Scan for the cell matching the given text and deliver its [x, y] coordinate at center. 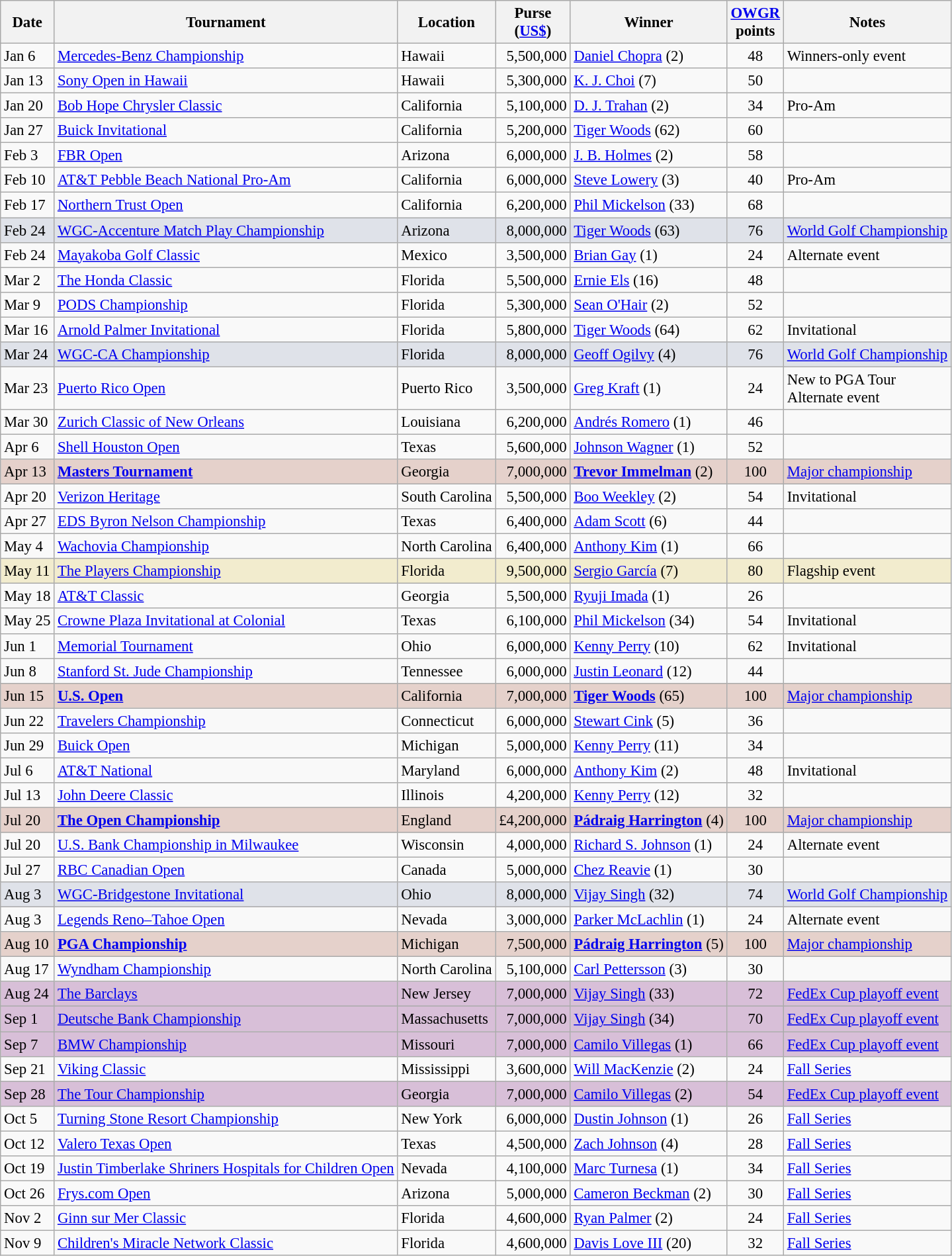
46 [756, 422]
Stewart Cink (5) [648, 721]
Aug 10 [28, 944]
WGC-Accenture Match Play Championship [226, 230]
Legends Reno–Tahoe Open [226, 920]
U.S. Bank Championship in Milwaukee [226, 845]
Puerto Rico Open [226, 388]
Verizon Heritage [226, 497]
WGC-CA Championship [226, 355]
OWGRpoints [756, 22]
Tiger Woods (64) [648, 330]
New to PGA TourAlternate event [867, 388]
Tiger Woods (65) [648, 695]
Northern Trust Open [226, 205]
Jun 15 [28, 695]
Wisconsin [447, 845]
Phil Mickelson (34) [648, 621]
Geoff Ogilvy (4) [648, 355]
K. J. Choi (7) [648, 81]
40 [756, 181]
Mar 9 [28, 304]
Connecticut [447, 721]
Kenny Perry (12) [648, 795]
Vijay Singh (33) [648, 995]
Boo Weekley (2) [648, 497]
9,500,000 [533, 571]
Cameron Beckman (2) [648, 1193]
Deutsche Bank Championship [226, 1019]
EDS Byron Nelson Championship [226, 521]
Kenny Perry (11) [648, 746]
Mar 30 [28, 422]
4,100,000 [533, 1169]
Jan 13 [28, 81]
Justin Timberlake Shriners Hospitals for Children Open [226, 1169]
Oct 26 [28, 1193]
Feb 17 [28, 205]
Aug 17 [28, 969]
60 [756, 130]
Sergio García (7) [648, 571]
Ryan Palmer (2) [648, 1218]
Notes [867, 22]
Bob Hope Chrysler Classic [226, 106]
Mar 16 [28, 330]
Davis Love III (20) [648, 1243]
Sep 21 [28, 1069]
Jul 13 [28, 795]
58 [756, 156]
Winners-only event [867, 56]
Stanford St. Jude Championship [226, 671]
Louisiana [447, 422]
Tiger Woods (62) [648, 130]
Feb 3 [28, 156]
Turning Stone Resort Championship [226, 1118]
Travelers Championship [226, 721]
Nov 2 [28, 1218]
The Honda Classic [226, 280]
Zach Johnson (4) [648, 1144]
Mercedes-Benz Championship [226, 56]
Justin Leonard (12) [648, 671]
Children's Miracle Network Classic [226, 1243]
Nov 9 [28, 1243]
FBR Open [226, 156]
Sony Open in Hawaii [226, 81]
Marc Turnesa (1) [648, 1169]
Purse(US$) [533, 22]
Jul 6 [28, 770]
AT&T National [226, 770]
Zurich Classic of New Orleans [226, 422]
Jun 29 [28, 746]
Mexico [447, 255]
May 4 [28, 547]
Memorial Tournament [226, 646]
Mar 24 [28, 355]
36 [756, 721]
Flagship event [867, 571]
£4,200,000 [533, 820]
Parker McLachlin (1) [648, 920]
Anthony Kim (2) [648, 770]
Ginn sur Mer Classic [226, 1218]
New York [447, 1118]
3,000,000 [533, 920]
Mississippi [447, 1069]
Maryland [447, 770]
Oct 5 [28, 1118]
Oct 12 [28, 1144]
Valero Texas Open [226, 1144]
J. B. Holmes (2) [648, 156]
Apr 27 [28, 521]
PODS Championship [226, 304]
Vijay Singh (34) [648, 1019]
Chez Reavie (1) [648, 870]
28 [756, 1144]
Vijay Singh (32) [648, 895]
Jan 27 [28, 130]
Tiger Woods (63) [648, 230]
Adam Scott (6) [648, 521]
80 [756, 571]
Trevor Immelman (2) [648, 472]
5,600,000 [533, 447]
New Jersey [447, 995]
Aug 24 [28, 995]
The Open Championship [226, 820]
The Tour Championship [226, 1094]
Ryuji Imada (1) [648, 596]
5,200,000 [533, 130]
Kenny Perry (10) [648, 646]
Steve Lowery (3) [648, 181]
AT&T Classic [226, 596]
Apr 6 [28, 447]
Will MacKenzie (2) [648, 1069]
Feb 10 [28, 181]
South Carolina [447, 497]
Oct 19 [28, 1169]
Pádraig Harrington (5) [648, 944]
Frys.com Open [226, 1193]
BMW Championship [226, 1044]
Jun 8 [28, 671]
Wachovia Championship [226, 547]
6,100,000 [533, 621]
74 [756, 895]
Andrés Romero (1) [648, 422]
Daniel Chopra (2) [648, 56]
Carl Pettersson (3) [648, 969]
The Players Championship [226, 571]
Ernie Els (16) [648, 280]
John Deere Classic [226, 795]
PGA Championship [226, 944]
Puerto Rico [447, 388]
4,200,000 [533, 795]
3,600,000 [533, 1069]
68 [756, 205]
The Barclays [226, 995]
Canada [447, 870]
Arnold Palmer Invitational [226, 330]
Apr 13 [28, 472]
Jan 20 [28, 106]
Sep 1 [28, 1019]
Shell Houston Open [226, 447]
Jun 22 [28, 721]
Johnson Wagner (1) [648, 447]
Date [28, 22]
Location [447, 22]
Greg Kraft (1) [648, 388]
U.S. Open [226, 695]
Massachusetts [447, 1019]
Winner [648, 22]
Camilo Villegas (2) [648, 1094]
4,000,000 [533, 845]
Mar 23 [28, 388]
Richard S. Johnson (1) [648, 845]
Jun 1 [28, 646]
Wyndham Championship [226, 969]
Missouri [447, 1044]
Masters Tournament [226, 472]
Buick Invitational [226, 130]
7,500,000 [533, 944]
Sean O'Hair (2) [648, 304]
Sep 7 [28, 1044]
5,800,000 [533, 330]
Jan 6 [28, 56]
Tennessee [447, 671]
Camilo Villegas (1) [648, 1044]
Apr 20 [28, 497]
RBC Canadian Open [226, 870]
Crowne Plaza Invitational at Colonial [226, 621]
Mayakoba Golf Classic [226, 255]
Mar 2 [28, 280]
4,500,000 [533, 1144]
Phil Mickelson (33) [648, 205]
D. J. Trahan (2) [648, 106]
70 [756, 1019]
50 [756, 81]
Pádraig Harrington (4) [648, 820]
May 25 [28, 621]
72 [756, 995]
Viking Classic [226, 1069]
May 11 [28, 571]
Sep 28 [28, 1094]
Dustin Johnson (1) [648, 1118]
Buick Open [226, 746]
Tournament [226, 22]
Illinois [447, 795]
WGC-Bridgestone Invitational [226, 895]
England [447, 820]
Jul 27 [28, 870]
Anthony Kim (1) [648, 547]
Brian Gay (1) [648, 255]
May 18 [28, 596]
AT&T Pebble Beach National Pro-Am [226, 181]
